Return the (X, Y) coordinate for the center point of the cell that contains the specified text.  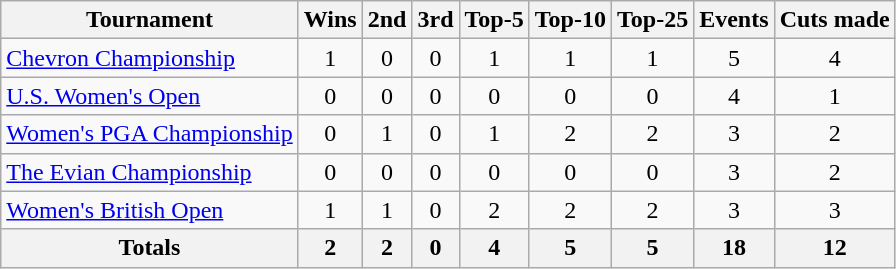
Events (734, 20)
Totals (150, 248)
Women's PGA Championship (150, 134)
Women's British Open (150, 210)
Top-25 (652, 20)
Wins (330, 20)
Chevron Championship (150, 58)
Top-10 (570, 20)
Tournament (150, 20)
Cuts made (834, 20)
Top-5 (494, 20)
U.S. Women's Open (150, 96)
12 (834, 248)
2nd (387, 20)
18 (734, 248)
3rd (436, 20)
The Evian Championship (150, 172)
